Scan for the cell matching the given text and deliver its [X, Y] coordinate at center. 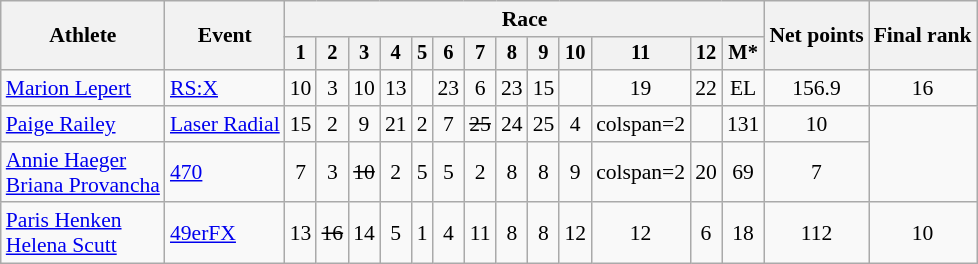
24 [512, 124]
Marion Lepert [83, 88]
19 [640, 88]
RS:X [225, 88]
14 [364, 234]
Paige Railey [83, 124]
112 [816, 234]
Annie HaegerBriana Provancha [83, 172]
18 [744, 234]
Net points [816, 36]
Paris HenkenHelena Scutt [83, 234]
M* [744, 54]
20 [706, 172]
470 [225, 172]
156.9 [816, 88]
Final rank [923, 36]
69 [744, 172]
Laser Radial [225, 124]
EL [744, 88]
Event [225, 36]
22 [706, 88]
131 [744, 124]
Athlete [83, 36]
49erFX [225, 234]
21 [396, 124]
Race [525, 19]
